Capture the cell that displays the provided text and extract its [X, Y] central coordinate. 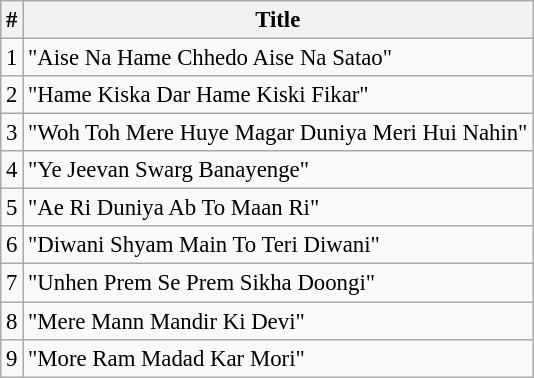
"More Ram Madad Kar Mori" [278, 358]
"Mere Mann Mandir Ki Devi" [278, 321]
"Woh Toh Mere Huye Magar Duniya Meri Hui Nahin" [278, 133]
1 [12, 58]
3 [12, 133]
"Diwani Shyam Main To Teri Diwani" [278, 245]
"Ye Jeevan Swarg Banayenge" [278, 170]
"Aise Na Hame Chhedo Aise Na Satao" [278, 58]
"Ae Ri Duniya Ab To Maan Ri" [278, 208]
4 [12, 170]
9 [12, 358]
7 [12, 283]
2 [12, 95]
Title [278, 20]
8 [12, 321]
6 [12, 245]
"Hame Kiska Dar Hame Kiski Fikar" [278, 95]
"Unhen Prem Se Prem Sikha Doongi" [278, 283]
5 [12, 208]
# [12, 20]
